Pinpoint the cell where the given text exists, returning its (x, y) midpoint coordinate. 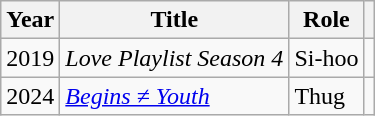
2019 (30, 58)
Begins ≠ Youth (174, 96)
Love Playlist Season 4 (174, 58)
Si-hoo (326, 58)
2024 (30, 96)
Role (326, 20)
Year (30, 20)
Title (174, 20)
Thug (326, 96)
